Locate the cell with the specified text and output its [X, Y] center coordinate. 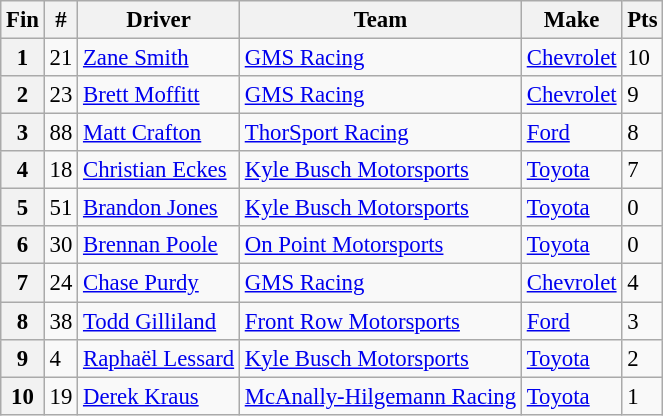
Christian Eckes [159, 170]
Raphaël Lessard [159, 358]
Matt Crafton [159, 133]
Brett Moffitt [159, 95]
Todd Gilliland [159, 321]
19 [60, 396]
5 [23, 208]
ThorSport Racing [380, 133]
51 [60, 208]
On Point Motorsports [380, 245]
Derek Kraus [159, 396]
18 [60, 170]
# [60, 20]
Team [380, 20]
Driver [159, 20]
Make [571, 20]
Brennan Poole [159, 245]
6 [23, 245]
88 [60, 133]
30 [60, 245]
Zane Smith [159, 58]
Chase Purdy [159, 283]
24 [60, 283]
Fin [23, 20]
McAnally-Hilgemann Racing [380, 396]
Front Row Motorsports [380, 321]
21 [60, 58]
23 [60, 95]
38 [60, 321]
Brandon Jones [159, 208]
Pts [642, 20]
